Provide the (x, y) coordinate of the cell's center where the given text is located.  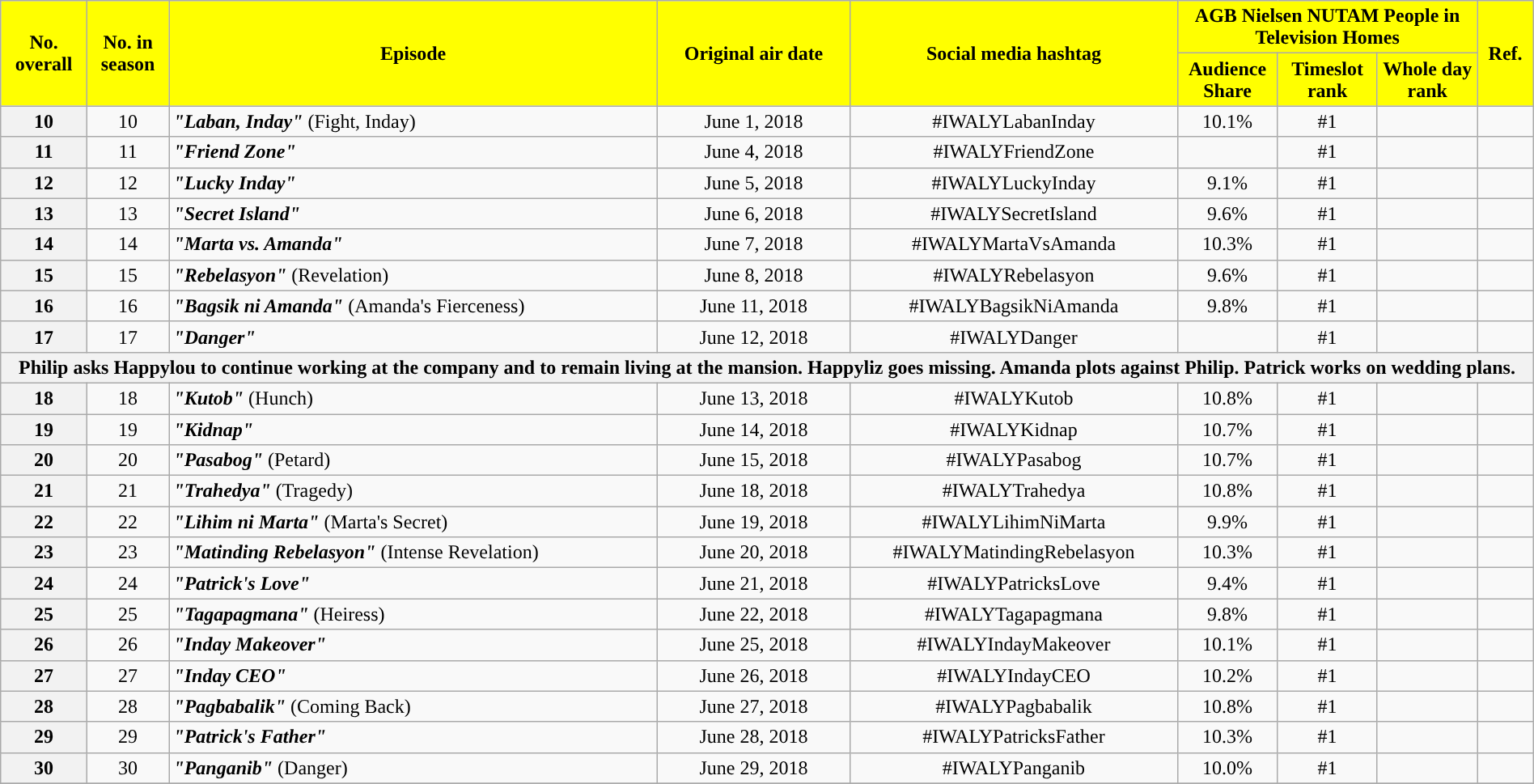
#IWALYIndayMakeover (1015, 645)
"Friend Zone" (413, 152)
"Danger" (413, 337)
June 8, 2018 (753, 275)
#IWALYKutob (1015, 398)
June 18, 2018 (753, 491)
June 29, 2018 (753, 768)
#IWALYPatricksFather (1015, 737)
#IWALYFriendZone (1015, 152)
#IWALYTagapagmana (1015, 614)
June 6, 2018 (753, 214)
"Patrick's Love" (413, 583)
#IWALYKidnap (1015, 430)
"Marta vs. Amanda" (413, 244)
June 13, 2018 (753, 398)
#IWALYTrahedya (1015, 491)
"Tagapagmana" (Heiress) (413, 614)
#IWALYMartaVsAmanda (1015, 244)
June 1, 2018 (753, 121)
June 7, 2018 (753, 244)
#IWALYIndayCEO (1015, 676)
#IWALYLabanInday (1015, 121)
"Patrick's Father" (413, 737)
#IWALYPagbabalik (1015, 706)
No. inseason (128, 53)
#IWALYDanger (1015, 337)
#IWALYSecretIsland (1015, 214)
10.0% (1227, 768)
"Matinding Rebelasyon" (Intense Revelation) (413, 553)
Episode (413, 53)
"Trahedya" (Tragedy) (413, 491)
#IWALYMatindingRebelasyon (1015, 553)
June 25, 2018 (753, 645)
#IWALYPasabog (1015, 460)
June 12, 2018 (753, 337)
"Kutob" (Hunch) (413, 398)
10.2% (1227, 676)
#IWALYLuckyInday (1015, 183)
June 22, 2018 (753, 614)
June 4, 2018 (753, 152)
"Panganib" (Danger) (413, 768)
"Kidnap" (413, 430)
Ref. (1505, 53)
June 20, 2018 (753, 553)
#IWALYPatricksLove (1015, 583)
June 28, 2018 (753, 737)
"Inday CEO" (413, 676)
June 19, 2018 (753, 522)
June 15, 2018 (753, 460)
"Lucky Inday" (413, 183)
9.1% (1227, 183)
Social media hashtag (1015, 53)
#IWALYBagsikNiAmanda (1015, 306)
"Inday Makeover" (413, 645)
#IWALYPanganib (1015, 768)
Original air date (753, 53)
June 21, 2018 (753, 583)
#IWALYLihimNiMarta (1015, 522)
"Bagsik ni Amanda" (Amanda's Fierceness) (413, 306)
"Pasabog" (Petard) (413, 460)
Audience Share (1227, 79)
June 11, 2018 (753, 306)
Timeslotrank (1328, 79)
AGB Nielsen NUTAM People in Television Homes (1327, 28)
Whole dayrank (1427, 79)
"Secret Island" (413, 214)
June 14, 2018 (753, 430)
#IWALYRebelasyon (1015, 275)
No.overall (44, 53)
"Pagbabalik" (Coming Back) (413, 706)
"Lihim ni Marta" (Marta's Secret) (413, 522)
June 27, 2018 (753, 706)
June 26, 2018 (753, 676)
June 5, 2018 (753, 183)
9.4% (1227, 583)
"Rebelasyon" (Revelation) (413, 275)
"Laban, Inday" (Fight, Inday) (413, 121)
9.9% (1227, 522)
